Find where the given text appears and provide that cell's center as [X, Y] coordinate. 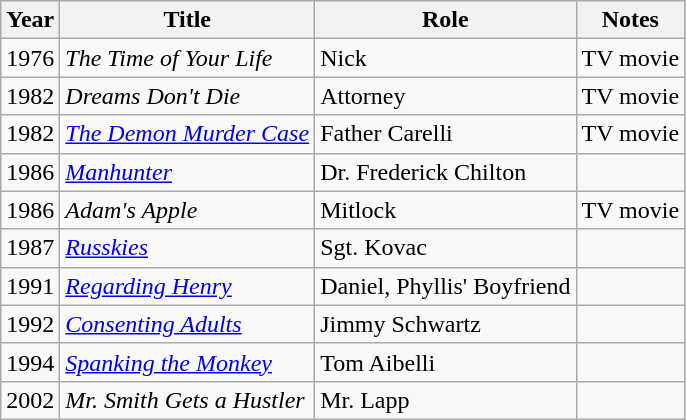
Mr. Lapp [446, 400]
Father Carelli [446, 134]
Dreams Don't Die [188, 96]
Russkies [188, 248]
1991 [30, 286]
1976 [30, 58]
Nick [446, 58]
Jimmy Schwartz [446, 324]
Dr. Frederick Chilton [446, 172]
Year [30, 20]
2002 [30, 400]
Tom Aibelli [446, 362]
1987 [30, 248]
Attorney [446, 96]
Manhunter [188, 172]
Spanking the Monkey [188, 362]
1992 [30, 324]
Notes [630, 20]
1994 [30, 362]
Regarding Henry [188, 286]
Title [188, 20]
Consenting Adults [188, 324]
Role [446, 20]
Adam's Apple [188, 210]
The Time of Your Life [188, 58]
The Demon Murder Case [188, 134]
Mr. Smith Gets a Hustler [188, 400]
Mitlock [446, 210]
Sgt. Kovac [446, 248]
Daniel, Phyllis' Boyfriend [446, 286]
